For the text-containing cell, return its midpoint in [x, y] coordinate format. 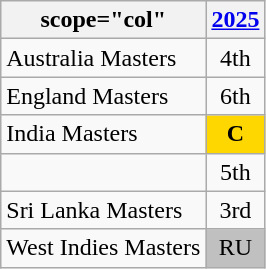
5th [236, 172]
England Masters [104, 96]
Sri Lanka Masters [104, 210]
RU [236, 248]
India Masters [104, 134]
scope="col" [104, 20]
Australia Masters [104, 58]
4th [236, 58]
West Indies Masters [104, 248]
3rd [236, 210]
6th [236, 96]
2025 [236, 20]
C [236, 134]
